Determine the (X, Y) coordinate at the center of the cell enclosing the given text.  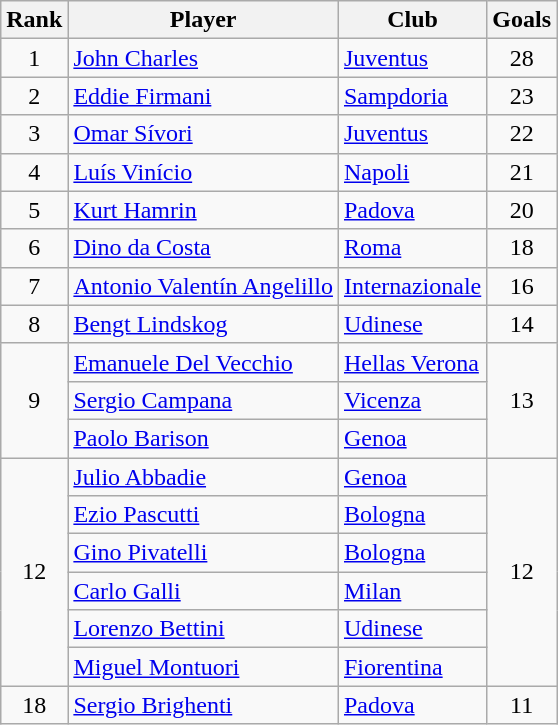
3 (34, 134)
Sergio Brighenti (204, 705)
Vicenza (412, 400)
Dino da Costa (204, 248)
6 (34, 248)
John Charles (204, 58)
Kurt Hamrin (204, 210)
Paolo Barison (204, 438)
13 (522, 400)
Goals (522, 20)
5 (34, 210)
Carlo Galli (204, 591)
1 (34, 58)
Sampdoria (412, 96)
Antonio Valentín Angelillo (204, 286)
22 (522, 134)
23 (522, 96)
16 (522, 286)
21 (522, 172)
Gino Pivatelli (204, 553)
Eddie Firmani (204, 96)
Lorenzo Bettini (204, 629)
Miguel Montuori (204, 667)
Fiorentina (412, 667)
2 (34, 96)
Julio Abbadie (204, 477)
8 (34, 324)
14 (522, 324)
Hellas Verona (412, 362)
4 (34, 172)
Napoli (412, 172)
Internazionale (412, 286)
Sergio Campana (204, 400)
7 (34, 286)
Emanuele Del Vecchio (204, 362)
Omar Sívori (204, 134)
Club (412, 20)
9 (34, 400)
11 (522, 705)
Roma (412, 248)
Rank (34, 20)
Bengt Lindskog (204, 324)
Luís Vinício (204, 172)
Milan (412, 591)
28 (522, 58)
Ezio Pascutti (204, 515)
Player (204, 20)
20 (522, 210)
